Return [x, y] of the center of cell containing provided text 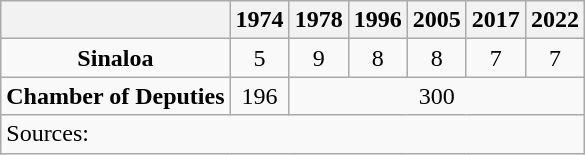
1996 [378, 20]
1978 [318, 20]
Sources: [293, 134]
2005 [436, 20]
1974 [260, 20]
300 [436, 96]
9 [318, 58]
2017 [496, 20]
Chamber of Deputies [116, 96]
196 [260, 96]
2022 [554, 20]
Sinaloa [116, 58]
5 [260, 58]
